Return the [X, Y] coordinate for the center point of the cell that contains the specified text.  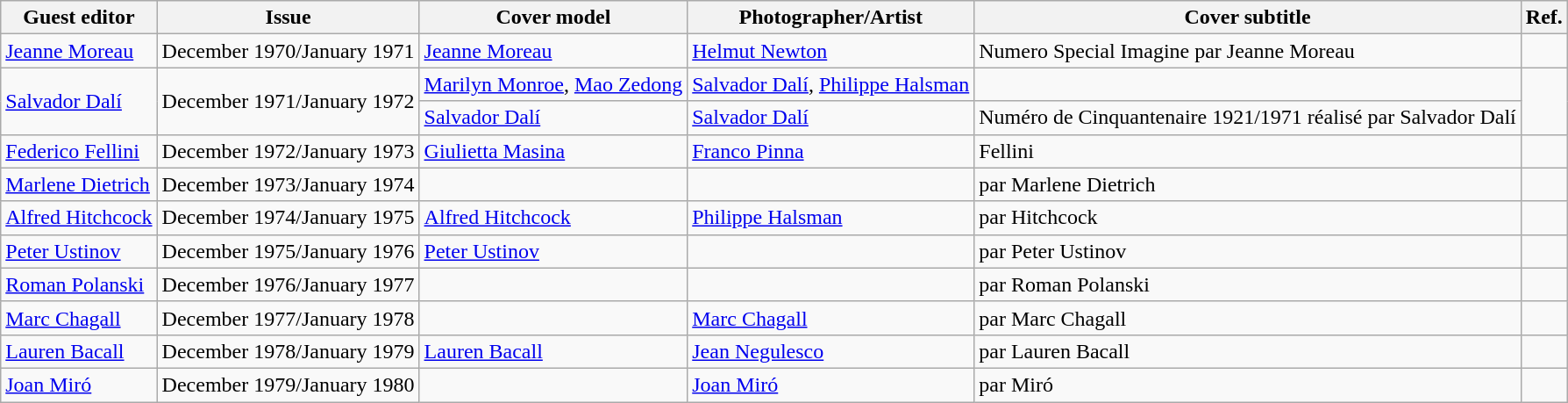
Fellini [1248, 151]
December 1976/January 1977 [288, 284]
Issue [288, 18]
December 1971/January 1972 [288, 101]
par Marc Chagall [1248, 318]
Salvador Dalí, Philippe Halsman [831, 84]
Franco Pinna [831, 151]
Photographer/Artist [831, 18]
Marlene Dietrich [79, 184]
December 1973/January 1974 [288, 184]
par Roman Polanski [1248, 284]
Numéro de Cinquantenaire 1921/1971 réalisé par Salvador Dalí [1248, 118]
December 1972/January 1973 [288, 151]
Marilyn Monroe, Mao Zedong [553, 84]
Federico Fellini [79, 151]
Helmut Newton [831, 51]
Giulietta Masina [553, 151]
Philippe Halsman [831, 218]
Roman Polanski [79, 284]
Numero Special Imagine par Jeanne Moreau [1248, 51]
par Hitchcock [1248, 218]
December 1977/January 1978 [288, 318]
Ref. [1543, 18]
par Lauren Bacall [1248, 351]
December 1979/January 1980 [288, 385]
December 1970/January 1971 [288, 51]
Cover subtitle [1248, 18]
December 1978/January 1979 [288, 351]
December 1974/January 1975 [288, 218]
Guest editor [79, 18]
par Miró [1248, 385]
Cover model [553, 18]
Jean Negulesco [831, 351]
December 1975/January 1976 [288, 251]
par Peter Ustinov [1248, 251]
par Marlene Dietrich [1248, 184]
